Find where the given text appears and provide that cell's center as [X, Y] coordinate. 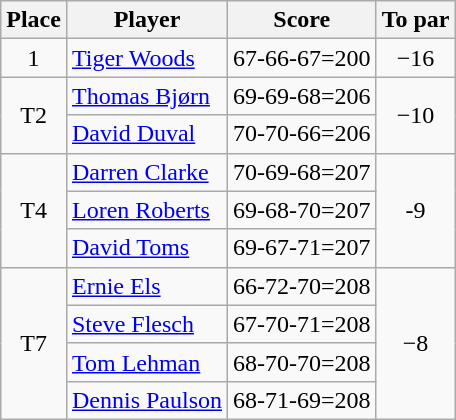
To par [416, 20]
Player [146, 20]
T2 [34, 115]
69-68-70=207 [302, 210]
66-72-70=208 [302, 286]
T4 [34, 210]
David Toms [146, 248]
Score [302, 20]
-9 [416, 210]
1 [34, 58]
69-67-71=207 [302, 248]
70-69-68=207 [302, 172]
Thomas Bjørn [146, 96]
68-70-70=208 [302, 362]
Loren Roberts [146, 210]
Place [34, 20]
Steve Flesch [146, 324]
Tiger Woods [146, 58]
67-70-71=208 [302, 324]
67-66-67=200 [302, 58]
David Duval [146, 134]
Dennis Paulson [146, 400]
69-69-68=206 [302, 96]
68-71-69=208 [302, 400]
T7 [34, 343]
Ernie Els [146, 286]
−16 [416, 58]
Tom Lehman [146, 362]
Darren Clarke [146, 172]
−10 [416, 115]
−8 [416, 343]
70-70-66=206 [302, 134]
